Detect which cell encompasses the target text, then output its (X, Y) center coordinate. 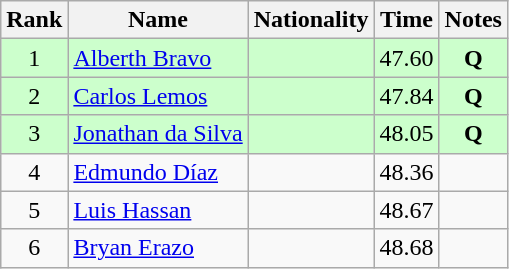
Bryan Erazo (158, 248)
Nationality (311, 20)
Edmundo Díaz (158, 172)
48.67 (406, 210)
Notes (473, 20)
Alberth Bravo (158, 58)
Luis Hassan (158, 210)
Rank (34, 20)
4 (34, 172)
Jonathan da Silva (158, 134)
3 (34, 134)
Name (158, 20)
5 (34, 210)
Carlos Lemos (158, 96)
6 (34, 248)
Time (406, 20)
48.36 (406, 172)
48.68 (406, 248)
2 (34, 96)
48.05 (406, 134)
47.84 (406, 96)
47.60 (406, 58)
1 (34, 58)
